Search for the cell housing the specified text and yield its [x, y] center coordinate. 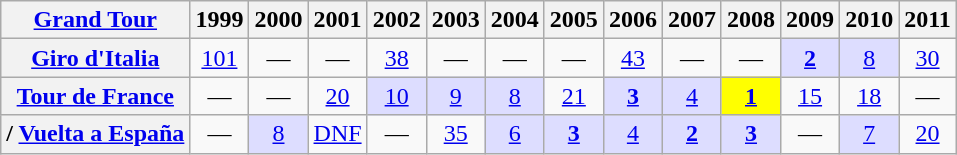
2011 [928, 20]
2002 [396, 20]
10 [396, 96]
Tour de France [96, 96]
101 [220, 58]
/ Vuelta a España [96, 134]
2000 [278, 20]
15 [810, 96]
2008 [750, 20]
DNF [338, 134]
43 [632, 58]
2001 [338, 20]
9 [456, 96]
6 [514, 134]
2005 [574, 20]
30 [928, 58]
21 [574, 96]
2003 [456, 20]
7 [870, 134]
Giro d'Italia [96, 58]
1999 [220, 20]
38 [396, 58]
Grand Tour [96, 20]
18 [870, 96]
2006 [632, 20]
35 [456, 134]
2007 [692, 20]
2010 [870, 20]
1 [750, 96]
2009 [810, 20]
2004 [514, 20]
